Determine the [X, Y] coordinate at the center of the cell enclosing the given text.  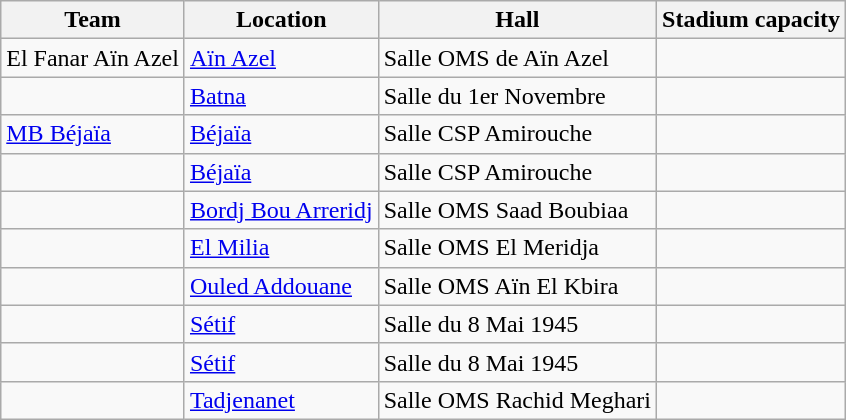
Tadjenanet [281, 400]
Salle OMS de Aïn Azel [517, 58]
Batna [281, 96]
Aïn Azel [281, 58]
Hall [517, 20]
Salle OMS Rachid Meghari [517, 400]
El Fanar Aïn Azel [93, 58]
Salle du 1er Novembre [517, 96]
Ouled Addouane [281, 286]
Salle OMS Aïn El Kbira [517, 286]
Stadium capacity [752, 20]
Bordj Bou Arreridj [281, 210]
Salle OMS El Meridja [517, 248]
Salle OMS Saad Boubiaa [517, 210]
Location [281, 20]
El Milia [281, 248]
Team [93, 20]
MB Béjaïa [93, 134]
